Pinpoint the cell where the given text exists, returning its [X, Y] midpoint coordinate. 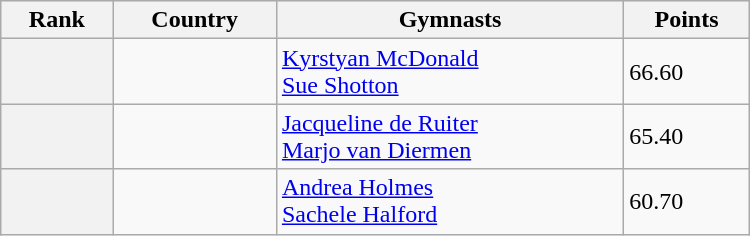
Points [687, 20]
65.40 [687, 136]
Country [194, 20]
66.60 [687, 72]
Kyrstyan McDonald Sue Shotton [450, 72]
Andrea Holmes Sachele Halford [450, 202]
Rank [57, 20]
Jacqueline de Ruiter Marjo van Diermen [450, 136]
60.70 [687, 202]
Gymnasts [450, 20]
